Scan for the cell matching the given text and deliver its (X, Y) coordinate at center. 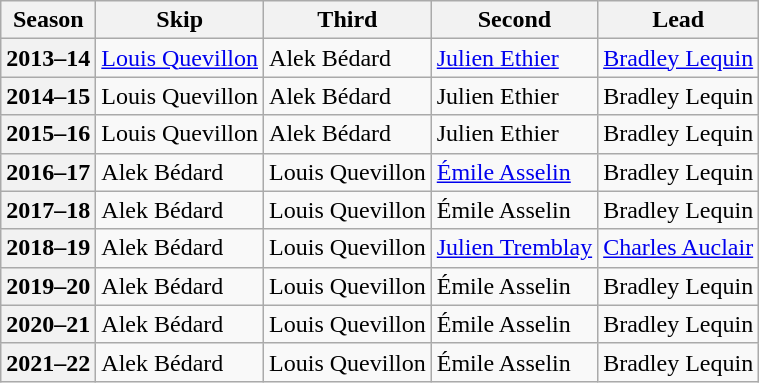
2018–19 (48, 248)
Julien Tremblay (514, 248)
Second (514, 20)
2020–21 (48, 324)
Third (348, 20)
2013–14 (48, 58)
Charles Auclair (678, 248)
2019–20 (48, 286)
Season (48, 20)
Skip (180, 20)
2017–18 (48, 210)
Lead (678, 20)
2015–16 (48, 134)
2021–22 (48, 362)
2016–17 (48, 172)
2014–15 (48, 96)
